For the text-containing cell, return its midpoint in (x, y) coordinate format. 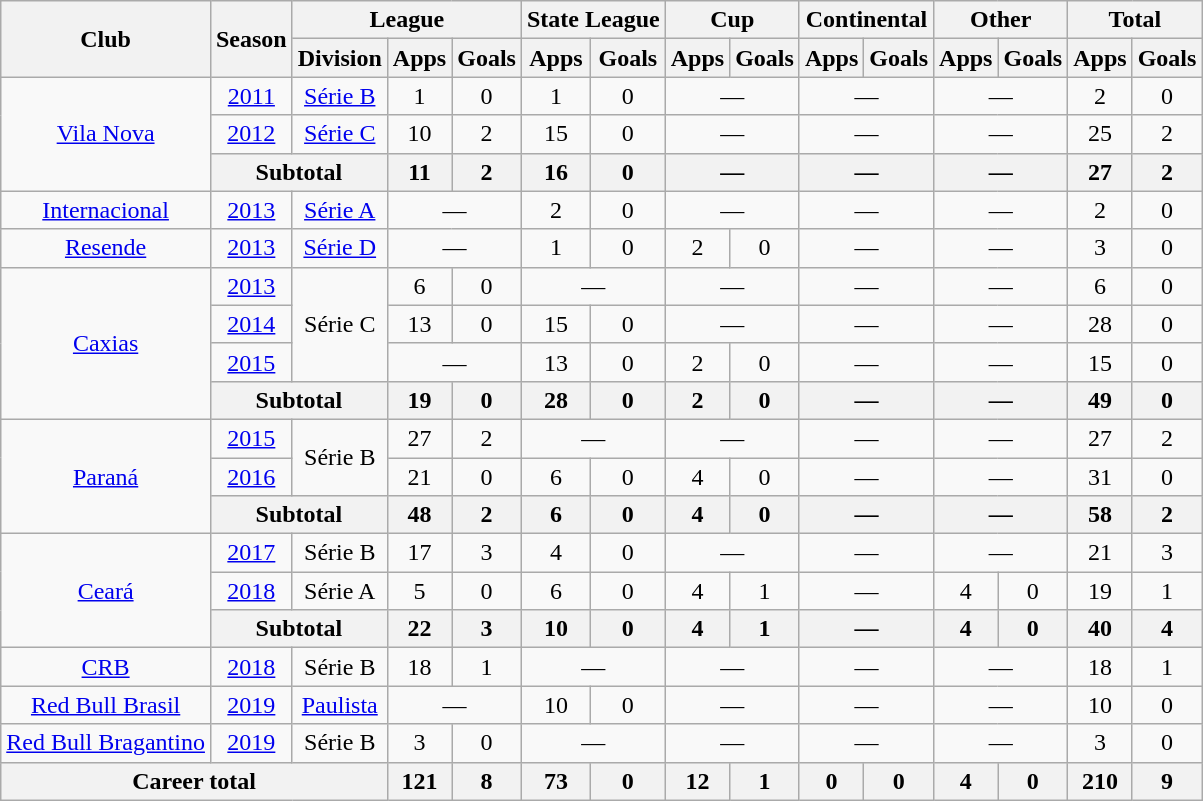
25 (1100, 134)
5 (419, 591)
12 (697, 781)
League (406, 20)
40 (1100, 629)
Ceará (106, 591)
Paraná (106, 476)
Cup (732, 20)
Internacional (106, 210)
2012 (251, 134)
22 (419, 629)
Continental (866, 20)
2016 (251, 477)
Season (251, 39)
210 (1100, 781)
Club (106, 39)
121 (419, 781)
48 (419, 515)
State League (593, 20)
Red Bull Brasil (106, 705)
Total (1135, 20)
Career total (194, 781)
73 (556, 781)
Vila Nova (106, 134)
Caxias (106, 343)
Série D (340, 248)
Paulista (340, 705)
2014 (251, 324)
CRB (106, 667)
11 (419, 172)
9 (1167, 781)
49 (1100, 400)
Other (1001, 20)
31 (1100, 477)
Resende (106, 248)
58 (1100, 515)
2011 (251, 96)
Red Bull Bragantino (106, 743)
Division (340, 58)
8 (487, 781)
16 (556, 172)
17 (419, 553)
2017 (251, 553)
